Provide the [X, Y] coordinate of the cell's center where the given text is located.  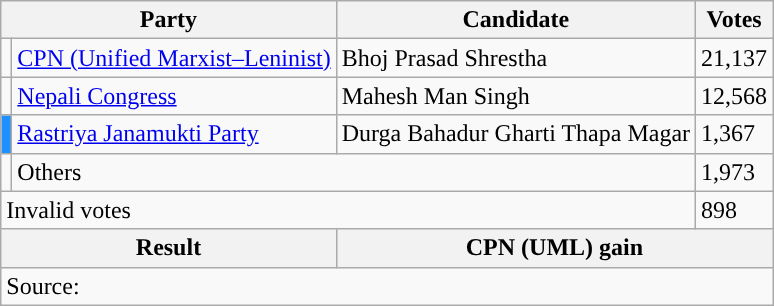
Nepali Congress [174, 96]
CPN (Unified Marxist–Leninist) [174, 58]
CPN (UML) gain [554, 248]
Durga Bahadur Gharti Thapa Magar [516, 134]
1,973 [734, 172]
21,137 [734, 58]
Result [168, 248]
Source: [387, 286]
Rastriya Janamukti Party [174, 134]
12,568 [734, 96]
898 [734, 210]
Bhoj Prasad Shrestha [516, 58]
Others [354, 172]
Votes [734, 20]
Invalid votes [348, 210]
Party [168, 20]
Mahesh Man Singh [516, 96]
Candidate [516, 20]
1,367 [734, 134]
